Return the (x, y) coordinate for the center point of the cell that contains the specified text.  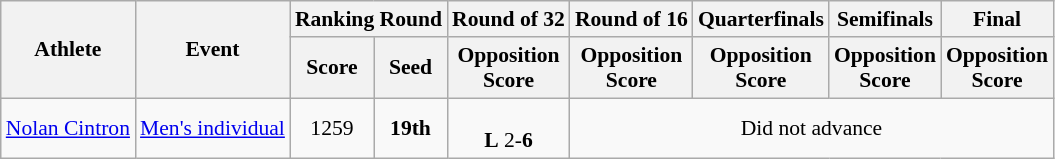
Men's individual (212, 128)
Nolan Cintron (68, 128)
Quarterfinals (761, 19)
Score (332, 68)
Semifinals (885, 19)
Seed (410, 68)
Event (212, 50)
Final (997, 19)
Ranking Round (368, 19)
Round of 16 (632, 19)
Athlete (68, 50)
1259 (332, 128)
Did not advance (812, 128)
Round of 32 (508, 19)
L 2-6 (508, 128)
19th (410, 128)
